Determine the (X, Y) coordinate at the center of the cell enclosing the given text.  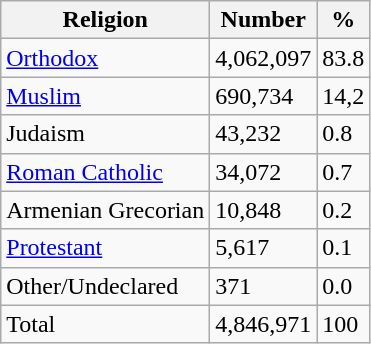
0.1 (344, 248)
Protestant (106, 248)
0.7 (344, 172)
Judaism (106, 134)
Roman Catholic (106, 172)
Muslim (106, 96)
0.0 (344, 286)
83.8 (344, 58)
43,232 (264, 134)
690,734 (264, 96)
Total (106, 324)
Armenian Grecorian (106, 210)
4,846,971 (264, 324)
100 (344, 324)
Other/Undeclared (106, 286)
4,062,097 (264, 58)
34,072 (264, 172)
0.2 (344, 210)
14,2 (344, 96)
0.8 (344, 134)
% (344, 20)
Orthodox (106, 58)
Religion (106, 20)
371 (264, 286)
Number (264, 20)
5,617 (264, 248)
10,848 (264, 210)
